Return the (X, Y) coordinate for the center point of the cell that contains the specified text.  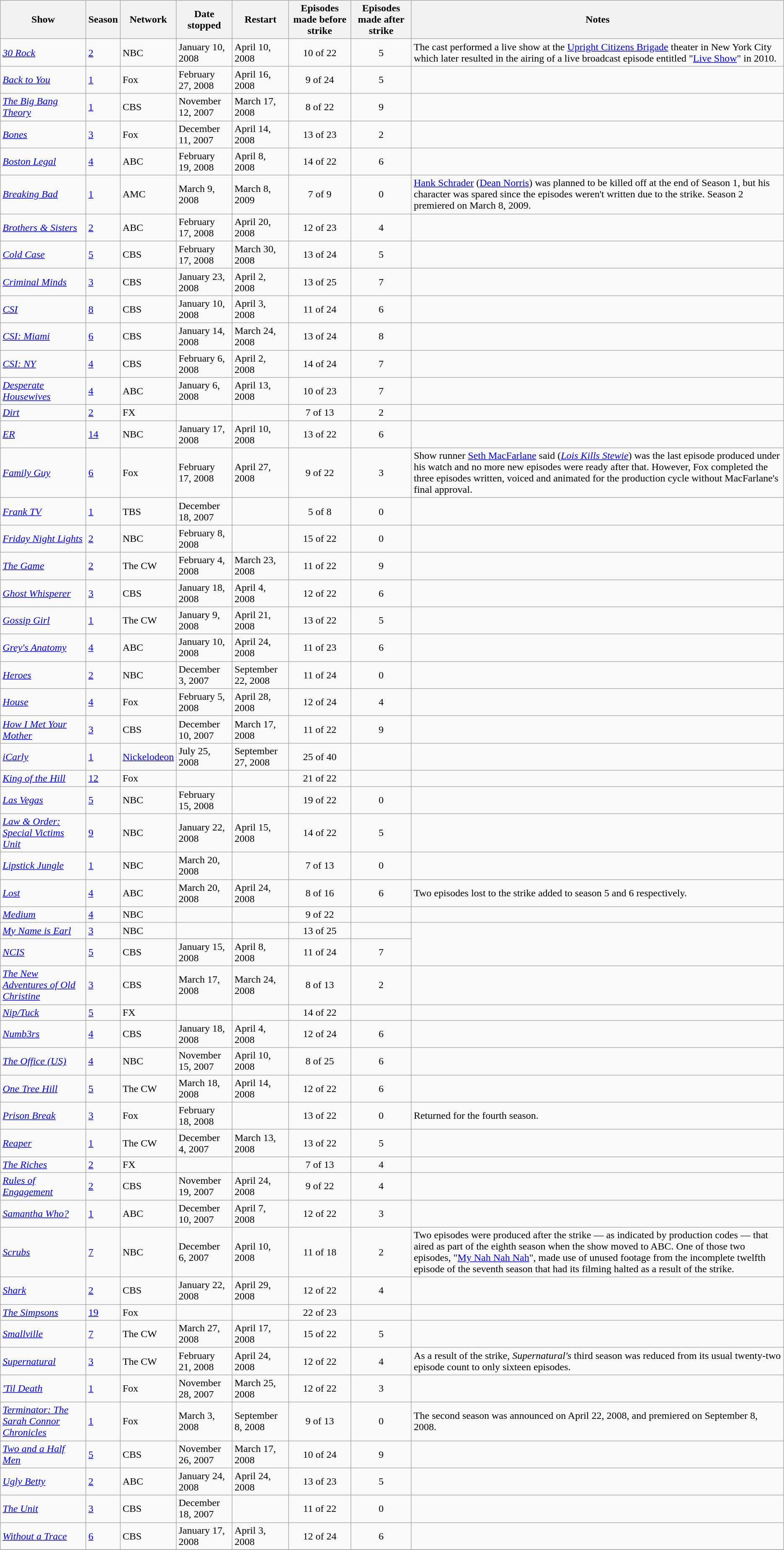
14 (103, 434)
Nickelodeon (148, 757)
One Tree Hill (44, 1089)
ER (44, 434)
November 12, 2007 (204, 107)
December 6, 2007 (204, 1252)
December 3, 2007 (204, 675)
Returned for the fourth season. (597, 1115)
Las Vegas (44, 800)
21 of 22 (320, 778)
Lipstick Jungle (44, 866)
Gossip Girl (44, 620)
Ugly Betty (44, 1482)
Nip/Tuck (44, 1012)
Samantha Who? (44, 1214)
Grey's Anatomy (44, 648)
March 18, 2008 (204, 1089)
7 of 9 (320, 194)
April 21, 2008 (260, 620)
9 of 13 (320, 1421)
Rules of Engagement (44, 1186)
March 9, 2008 (204, 194)
January 9, 2008 (204, 620)
February 6, 2008 (204, 364)
April 7, 2008 (260, 1214)
February 8, 2008 (204, 539)
As a result of the strike, Supernatural's third season was reduced from its usual twenty-two episode count to only sixteen episodes. (597, 1361)
Supernatural (44, 1361)
Show (44, 20)
Family Guy (44, 473)
Medium (44, 915)
April 13, 2008 (260, 391)
The Unit (44, 1509)
12 (103, 778)
8 of 13 (320, 985)
April 27, 2008 (260, 473)
Two and a Half Men (44, 1454)
February 4, 2008 (204, 566)
December 11, 2007 (204, 134)
8 of 22 (320, 107)
March 23, 2008 (260, 566)
Frank TV (44, 511)
Reaper (44, 1143)
Prison Break (44, 1115)
November 28, 2007 (204, 1389)
January 23, 2008 (204, 282)
April 16, 2008 (260, 80)
8 of 25 (320, 1061)
19 of 22 (320, 800)
King of the Hill (44, 778)
Boston Legal (44, 162)
The Big Bang Theory (44, 107)
iCarly (44, 757)
Scrubs (44, 1252)
Season (103, 20)
March 13, 2008 (260, 1143)
February 18, 2008 (204, 1115)
March 3, 2008 (204, 1421)
11 of 23 (320, 648)
September 27, 2008 (260, 757)
Law & Order: Special Victims Unit (44, 833)
The Simpsons (44, 1312)
Breaking Bad (44, 194)
Network (148, 20)
Criminal Minds (44, 282)
Brothers & Sisters (44, 227)
Shark (44, 1291)
The Game (44, 566)
February 21, 2008 (204, 1361)
11 of 18 (320, 1252)
TBS (148, 511)
September 22, 2008 (260, 675)
5 of 8 (320, 511)
My Name is Earl (44, 931)
How I Met Your Mother (44, 729)
July 25, 2008 (204, 757)
Numb3rs (44, 1034)
30 Rock (44, 53)
House (44, 702)
25 of 40 (320, 757)
April 28, 2008 (260, 702)
The Riches (44, 1164)
Notes (597, 20)
19 (103, 1312)
Bones (44, 134)
12 of 23 (320, 227)
September 8, 2008 (260, 1421)
10 of 24 (320, 1454)
Ghost Whisperer (44, 593)
January 24, 2008 (204, 1482)
Lost (44, 893)
Without a Trace (44, 1536)
April 17, 2008 (260, 1334)
Date stopped (204, 20)
CSI: NY (44, 364)
Dirt (44, 413)
10 of 22 (320, 53)
'Til Death (44, 1389)
NCIS (44, 952)
March 25, 2008 (260, 1389)
Smallville (44, 1334)
April 20, 2008 (260, 227)
February 15, 2008 (204, 800)
Friday Night Lights (44, 539)
Two episodes lost to the strike added to season 5 and 6 respectively. (597, 893)
February 5, 2008 (204, 702)
Episodes made before strike (320, 20)
Restart (260, 20)
March 27, 2008 (204, 1334)
The second season was announced on April 22, 2008, and premiered on September 8, 2008. (597, 1421)
CSI: Miami (44, 336)
Terminator: The Sarah Connor Chronicles (44, 1421)
January 6, 2008 (204, 391)
The Office (US) (44, 1061)
January 14, 2008 (204, 336)
Heroes (44, 675)
February 19, 2008 (204, 162)
November 19, 2007 (204, 1186)
8 of 16 (320, 893)
February 27, 2008 (204, 80)
Back to You (44, 80)
10 of 23 (320, 391)
CSI (44, 309)
November 26, 2007 (204, 1454)
January 15, 2008 (204, 952)
Desperate Housewives (44, 391)
November 15, 2007 (204, 1061)
March 8, 2009 (260, 194)
14 of 24 (320, 364)
March 30, 2008 (260, 255)
Cold Case (44, 255)
April 15, 2008 (260, 833)
AMC (148, 194)
22 of 23 (320, 1312)
December 4, 2007 (204, 1143)
9 of 24 (320, 80)
The New Adventures of Old Christine (44, 985)
April 29, 2008 (260, 1291)
Episodes made after strike (381, 20)
